Return (x, y) of the center of cell containing provided text 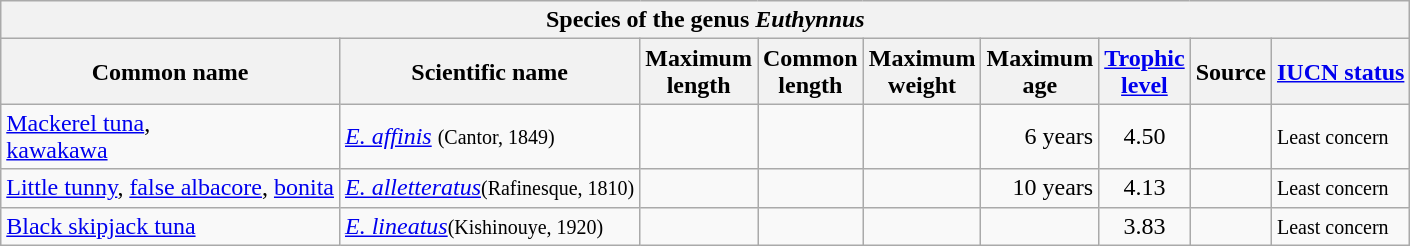
Commonlength (811, 72)
E. alletteratus(Rafinesque, 1810) (489, 188)
IUCN status (1340, 72)
Trophiclevel (1145, 72)
Common name (170, 72)
Scientific name (489, 72)
4.13 (1145, 188)
Little tunny, false albacore, bonita (170, 188)
Maximumweight (922, 72)
3.83 (1145, 226)
Maximumage (1040, 72)
Black skipjack tuna (170, 226)
E. lineatus(Kishinouye, 1920) (489, 226)
Mackerel tuna,kawakawa (170, 136)
10 years (1040, 188)
E. affinis (Cantor, 1849) (489, 136)
Species of the genus Euthynnus (706, 20)
Source (1230, 72)
6 years (1040, 136)
4.50 (1145, 136)
Maximumlength (699, 72)
